Scan for the cell matching the given text and deliver its (x, y) coordinate at center. 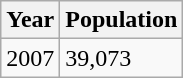
2007 (30, 58)
39,073 (122, 58)
Year (30, 20)
Population (122, 20)
